Return [X, Y] of the center of cell containing provided text 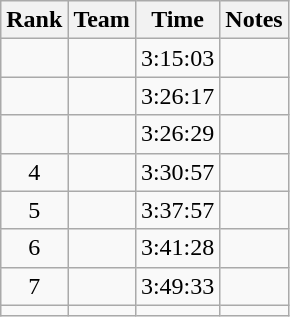
Notes [254, 20]
3:37:57 [177, 210]
Team [102, 20]
3:49:33 [177, 286]
7 [34, 286]
3:26:17 [177, 96]
Rank [34, 20]
4 [34, 172]
3:30:57 [177, 172]
Time [177, 20]
5 [34, 210]
3:41:28 [177, 248]
3:15:03 [177, 58]
3:26:29 [177, 134]
6 [34, 248]
